Return (X, Y) of the center of cell containing provided text 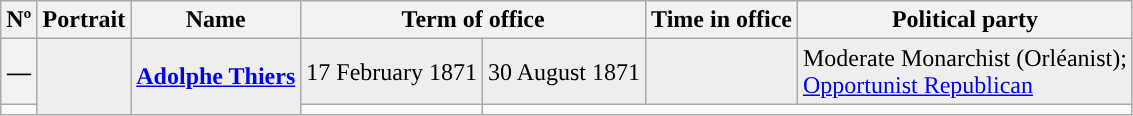
30 August 1871 (564, 72)
Term of office (474, 20)
Name (216, 20)
Nº (19, 20)
Time in office (722, 20)
Moderate Monarchist (Orléanist);Opportunist Republican (964, 72)
Adolphe Thiers (216, 77)
Portrait (84, 20)
17 February 1871 (392, 72)
Political party (964, 20)
— (19, 72)
